Locate the cell with the specified text and output its (X, Y) center coordinate. 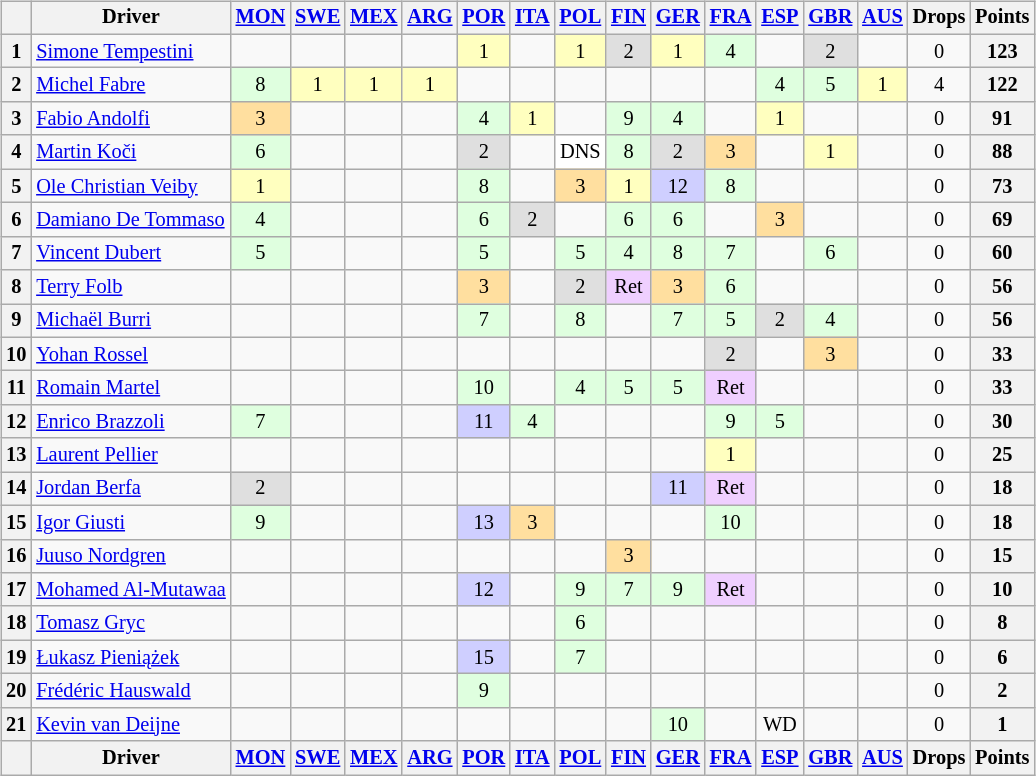
Yohan Rossel (130, 354)
Michel Fabre (130, 85)
Vincent Dubert (130, 253)
73 (1002, 186)
21 (16, 724)
Simone Tempestini (130, 51)
Ole Christian Veiby (130, 186)
123 (1002, 51)
122 (1002, 85)
Jordan Berfa (130, 489)
60 (1002, 253)
16 (16, 556)
WD (780, 724)
Kevin van Deijne (130, 724)
Laurent Pellier (130, 455)
19 (16, 657)
Igor Giusti (130, 522)
14 (16, 489)
Enrico Brazzoli (130, 422)
30 (1002, 422)
88 (1002, 152)
Juuso Nordgren (130, 556)
Damiano De Tommaso (130, 220)
Frédéric Hauswald (130, 691)
Michaël Burri (130, 321)
69 (1002, 220)
20 (16, 691)
Romain Martel (130, 388)
Terry Folb (130, 287)
Fabio Andolfi (130, 119)
Martin Koči (130, 152)
91 (1002, 119)
Tomasz Gryc (130, 623)
Mohamed Al-Mutawaa (130, 590)
25 (1002, 455)
DNS (581, 152)
17 (16, 590)
Łukasz Pieniążek (130, 657)
